From the cell containing the given text, extract its center point as (x, y) coordinate. 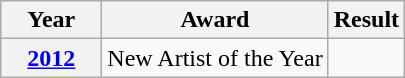
New Artist of the Year (215, 58)
2012 (52, 58)
Award (215, 20)
Result (366, 20)
Year (52, 20)
